Return [x, y] of the center of cell containing provided text 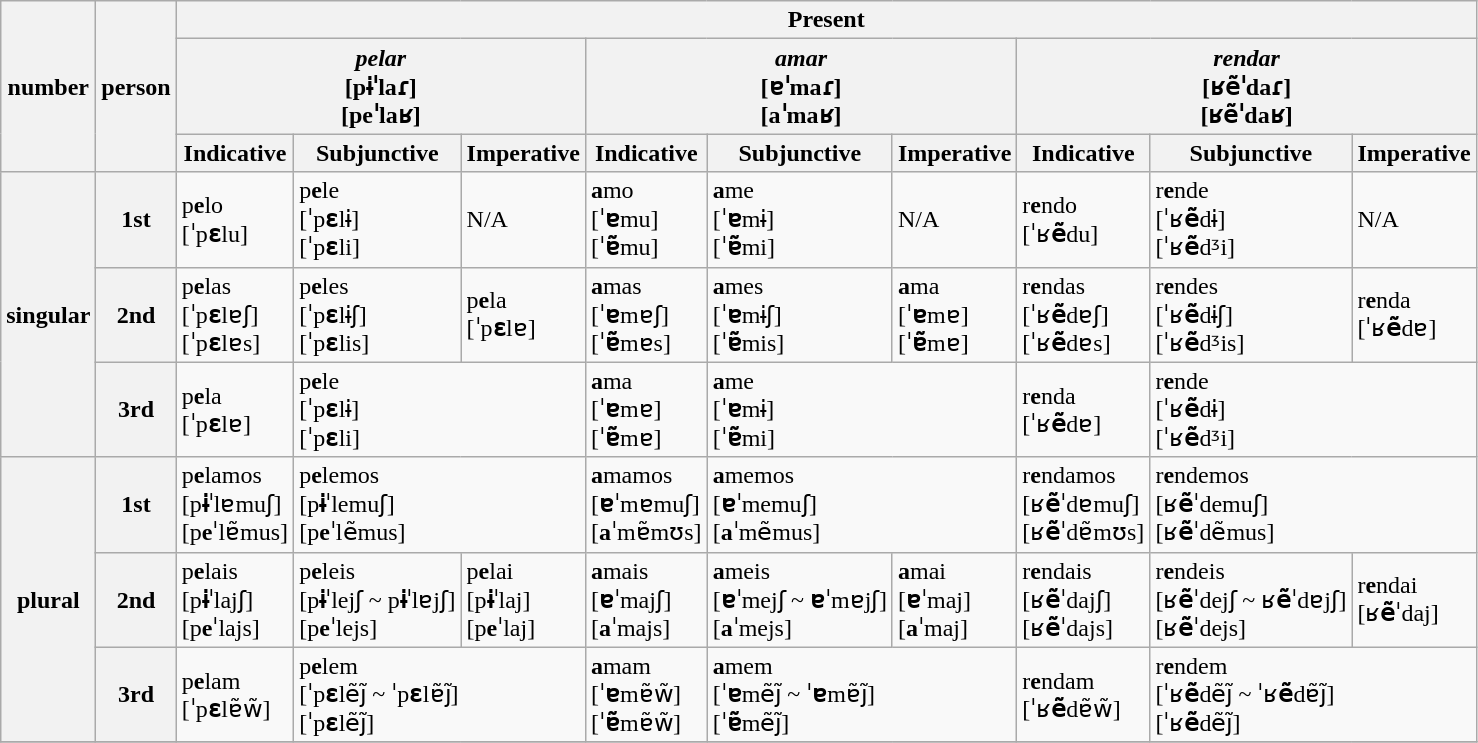
plural [48, 600]
rendam[ˈʁẽdɐ̃w̃] [1084, 694]
rendeis[ʁẽˈdejʃ ~ ʁẽˈdɐjʃ][ʁẽˈdejs] [1251, 600]
amam[ˈɐmɐ̃w̃][ˈɐ̃mɐ̃w̃] [646, 694]
pelam[ˈpɛlɐ̃w̃] [234, 694]
ameis[ɐˈmejʃ ~ ɐˈmɐjʃ][aˈmejs] [800, 600]
amai[ɐˈmaj][aˈmaj] [954, 600]
singular [48, 314]
pelais[pɨˈlajʃ][peˈlajs] [234, 600]
pelo[ˈpɛlu] [234, 220]
rendes[ˈʁẽdɨʃ][ˈʁẽdᶾis] [1251, 314]
peleis[pɨˈlejʃ ~ pɨˈlɐjʃ][peˈlejs] [378, 600]
pelamos[pɨˈlɐmuʃ][peˈlɐ̃mus] [234, 504]
rendai[ʁẽˈdaj] [1414, 600]
peles[ˈpɛlɨʃ][ˈpɛlis] [378, 314]
rendais[ʁẽˈdajʃ][ʁẽˈdajs] [1084, 600]
amas[ˈɐmɐʃ][ˈɐ̃mɐs] [646, 314]
amem[ˈɐmẽj̃ ~ ˈɐmɐ̃j̃][ˈɐ̃mẽj̃] [862, 694]
rendamos[ʁẽˈdɐmuʃ][ʁẽˈdɐ̃mʊs] [1084, 504]
rendas[ˈʁẽdɐʃ][ˈʁẽdɐs] [1084, 314]
person [136, 86]
amemos[ɐˈmemuʃ][aˈmẽmus] [862, 504]
amar[ɐˈmaɾ][aˈmaʁ] [800, 86]
pelemos[pɨˈlemuʃ][peˈlẽmus] [440, 504]
rendem[ˈʁẽdẽj̃ ~ ˈʁẽdɐ̃j̃][ˈʁẽdẽj̃] [1313, 694]
pelar[pɨˈlaɾ][peˈlaʁ] [380, 86]
rendo[ˈʁẽdu] [1084, 220]
pelai[pɨˈlaj][peˈlaj] [523, 600]
number [48, 86]
rendemos[ʁẽˈdemuʃ][ʁẽˈdẽmus] [1313, 504]
pelas[ˈpɛlɐʃ][ˈpɛlɐs] [234, 314]
amais[ɐˈmajʃ][aˈmajs] [646, 600]
amamos[ɐˈmɐmuʃ][aˈmɐ̃mʊs] [646, 504]
ames[ˈɐmɨʃ][ˈɐ̃mis] [800, 314]
rendar[ʁẽˈdaɾ][ʁẽˈdaʁ] [1246, 86]
pelem[ˈpɛlẽj̃ ~ ˈpɛlɐ̃j̃][ˈpɛlẽj̃] [440, 694]
Present [826, 20]
amo[ˈɐmu][ˈɐ̃mu] [646, 220]
